From the cell containing the given text, extract its center point as [x, y] coordinate. 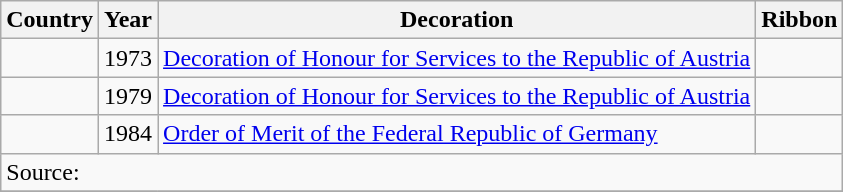
1973 [128, 58]
Country [50, 20]
Order of Merit of the Federal Republic of Germany [457, 134]
Ribbon [800, 20]
1979 [128, 96]
Year [128, 20]
1984 [128, 134]
Decoration [457, 20]
Source: [422, 172]
